Scan for the cell matching the given text and deliver its [X, Y] coordinate at center. 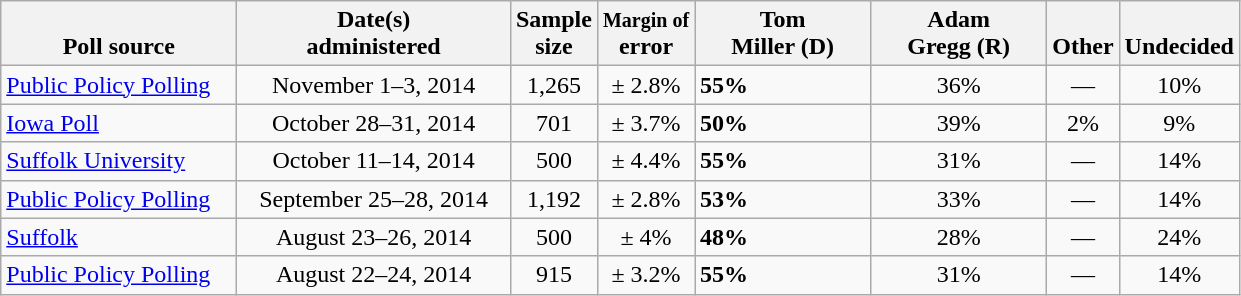
August 22–24, 2014 [374, 275]
± 3.7% [646, 123]
Other [1083, 34]
33% [959, 199]
Suffolk [119, 237]
2% [1083, 123]
TomMiller (D) [783, 34]
October 11–14, 2014 [374, 161]
1,265 [554, 85]
Date(s)administered [374, 34]
Suffolk University [119, 161]
39% [959, 123]
9% [1179, 123]
48% [783, 237]
Poll source [119, 34]
50% [783, 123]
915 [554, 275]
October 28–31, 2014 [374, 123]
± 4% [646, 237]
November 1–3, 2014 [374, 85]
Iowa Poll [119, 123]
Samplesize [554, 34]
September 25–28, 2014 [374, 199]
Undecided [1179, 34]
Margin oferror [646, 34]
± 4.4% [646, 161]
701 [554, 123]
August 23–26, 2014 [374, 237]
36% [959, 85]
53% [783, 199]
24% [1179, 237]
1,192 [554, 199]
AdamGregg (R) [959, 34]
± 3.2% [646, 275]
10% [1179, 85]
28% [959, 237]
